Determine the (x, y) coordinate at the center of the cell enclosing the given text.  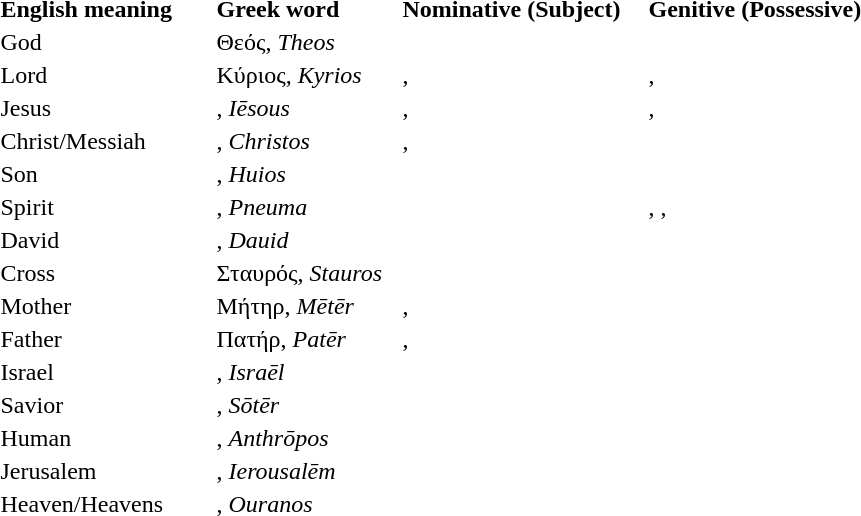
, Sōtēr (306, 405)
, Huios (306, 174)
Σταυρός, Stauros (306, 273)
, Dauid (306, 240)
, Pneuma (306, 207)
Πατήρ, Patēr (306, 339)
Μήτηρ, Mētēr (306, 306)
Θεός, Theos (306, 42)
, Ierousalēm (306, 471)
, Iēsous (306, 108)
Κύριος, Kyrios (306, 75)
, Anthrōpos (306, 438)
, Israēl (306, 372)
, Christos (306, 141)
